Pinpoint the cell where the given text exists, returning its (X, Y) midpoint coordinate. 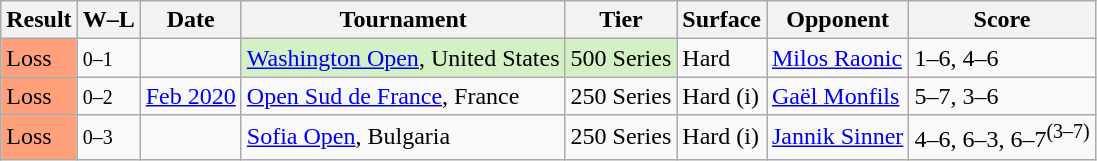
Gaël Monfils (837, 96)
4–6, 6–3, 6–7(3–7) (1002, 138)
Milos Raonic (837, 58)
Jannik Sinner (837, 138)
Result (39, 20)
500 Series (621, 58)
0–3 (108, 138)
Date (190, 20)
W–L (108, 20)
Feb 2020 (190, 96)
5–7, 3–6 (1002, 96)
0–2 (108, 96)
1–6, 4–6 (1002, 58)
Tournament (403, 20)
0–1 (108, 58)
Tier (621, 20)
Opponent (837, 20)
Washington Open, United States (403, 58)
Surface (722, 20)
Score (1002, 20)
Hard (722, 58)
Open Sud de France, France (403, 96)
Sofia Open, Bulgaria (403, 138)
